Find where the given text appears and provide that cell's center as (x, y) coordinate. 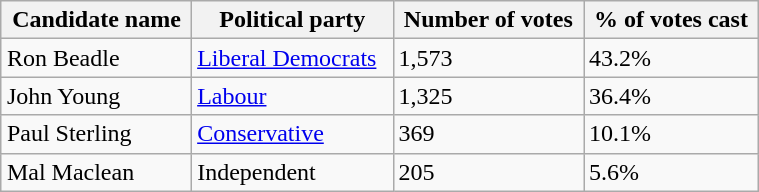
1,325 (488, 96)
205 (488, 172)
John Young (96, 96)
5.6% (672, 172)
Labour (292, 96)
Conservative (292, 134)
1,573 (488, 58)
Liberal Democrats (292, 58)
Mal Maclean (96, 172)
Political party (292, 20)
36.4% (672, 96)
% of votes cast (672, 20)
Paul Sterling (96, 134)
369 (488, 134)
Number of votes (488, 20)
Ron Beadle (96, 58)
Candidate name (96, 20)
10.1% (672, 134)
Independent (292, 172)
43.2% (672, 58)
